For the text-containing cell, return its midpoint in [x, y] coordinate format. 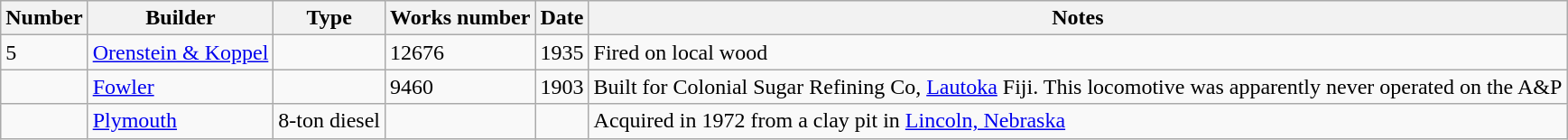
1935 [561, 52]
Number [44, 18]
Fired on local wood [1078, 52]
Built for Colonial Sugar Refining Co, Lautoka Fiji. This locomotive was apparently never operated on the A&P [1078, 87]
Plymouth [181, 121]
1903 [561, 87]
Acquired in 1972 from a clay pit in Lincoln, Nebraska [1078, 121]
Builder [181, 18]
Fowler [181, 87]
Notes [1078, 18]
9460 [460, 87]
Works number [460, 18]
12676 [460, 52]
Type [329, 18]
Date [561, 18]
8-ton diesel [329, 121]
5 [44, 52]
Orenstein & Koppel [181, 52]
